Return (x, y) of the center of cell containing provided text 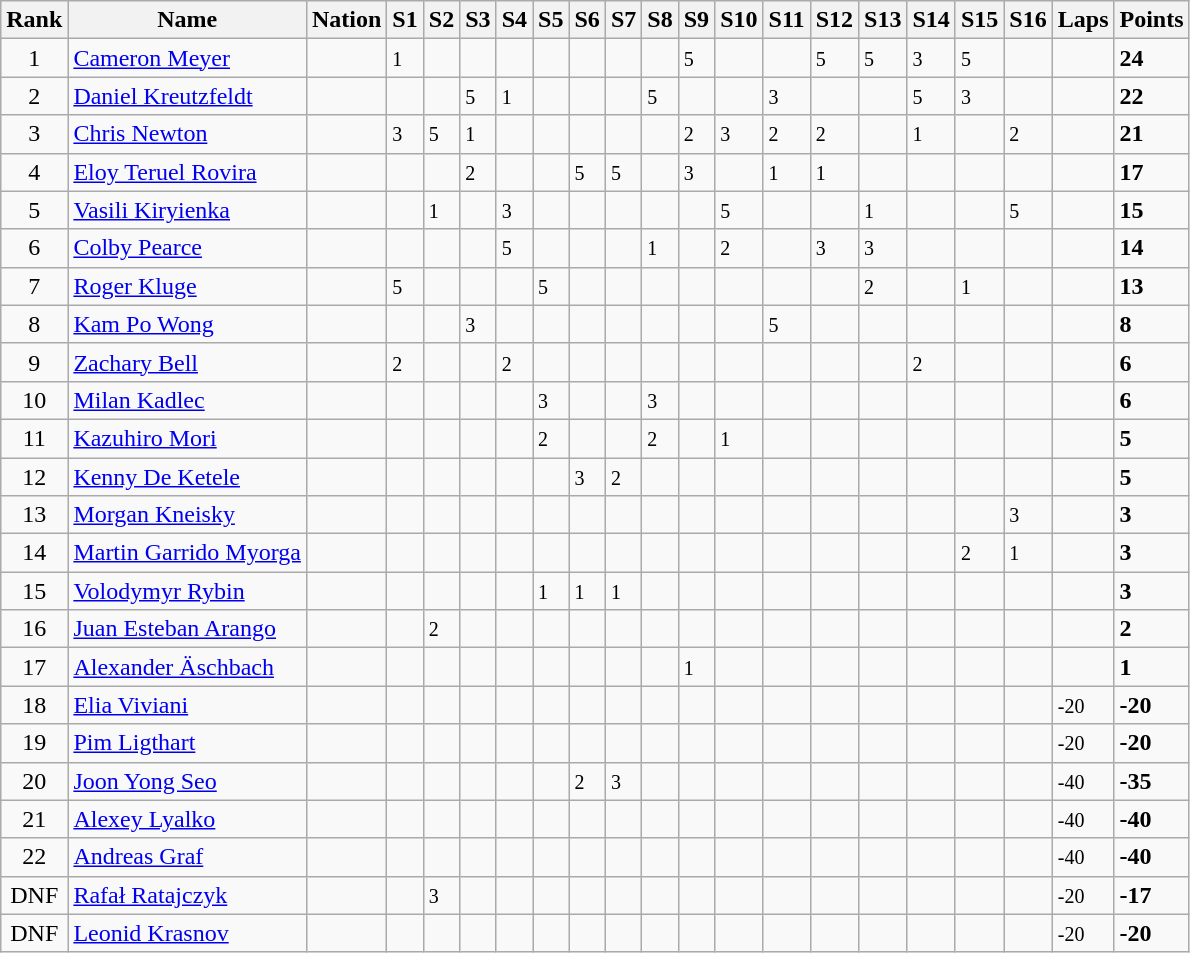
Martin Garrido Myorga (188, 553)
12 (34, 477)
24 (1152, 58)
-35 (1152, 781)
Vasili Kiryienka (188, 210)
Eloy Teruel Rovira (188, 172)
Kazuhiro Mori (188, 438)
Kenny De Ketele (188, 477)
S13 (883, 20)
S6 (587, 20)
Rank (34, 20)
Elia Viviani (188, 705)
Points (1152, 20)
9 (34, 362)
11 (34, 438)
Daniel Kreutzfeldt (188, 96)
Roger Kluge (188, 286)
S8 (660, 20)
4 (34, 172)
16 (34, 629)
S1 (405, 20)
S4 (514, 20)
Alexander Äschbach (188, 667)
S10 (739, 20)
Andreas Graf (188, 857)
Milan Kadlec (188, 400)
Volodymyr Rybin (188, 591)
Kam Po Wong (188, 324)
Pim Ligthart (188, 743)
7 (34, 286)
-17 (1152, 895)
Cameron Meyer (188, 58)
Juan Esteban Arango (188, 629)
Name (188, 20)
S16 (1028, 20)
S3 (478, 20)
10 (34, 400)
18 (34, 705)
19 (34, 743)
Rafał Ratajczyk (188, 895)
S12 (834, 20)
Alexey Lyalko (188, 819)
S9 (696, 20)
Chris Newton (188, 134)
S5 (551, 20)
Zachary Bell (188, 362)
Nation (346, 20)
Colby Pearce (188, 248)
S11 (786, 20)
20 (34, 781)
Morgan Kneisky (188, 515)
S15 (979, 20)
Joon Yong Seo (188, 781)
S2 (441, 20)
S14 (931, 20)
Laps (1083, 20)
S7 (623, 20)
Leonid Krasnov (188, 933)
